Identify which cell holds the provided text, then report its (x, y) central coordinate. 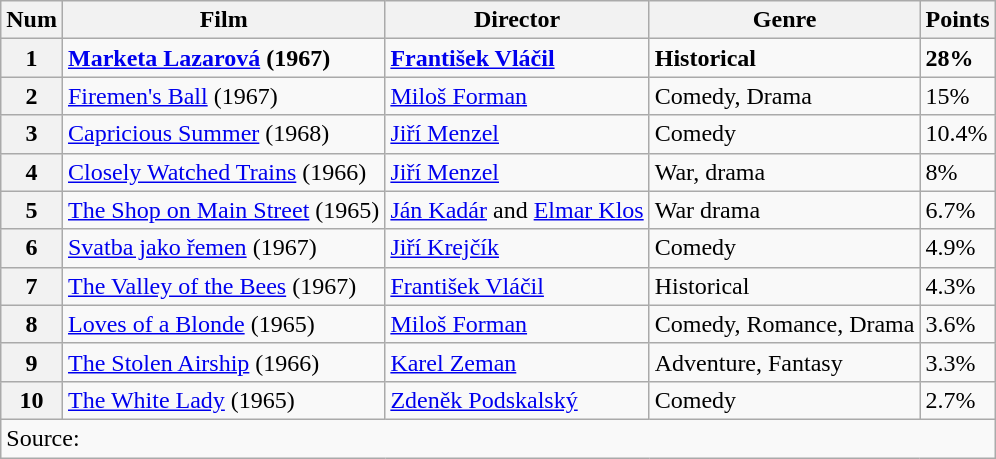
Comedy, Romance, Drama (784, 324)
4 (32, 172)
9 (32, 362)
4.9% (958, 248)
The Stolen Airship (1966) (223, 362)
Firemen's Ball (1967) (223, 96)
Loves of a Blonde (1965) (223, 324)
The Shop on Main Street (1965) (223, 210)
5 (32, 210)
Film (223, 20)
4.3% (958, 286)
Genre (784, 20)
Source: (498, 438)
6.7% (958, 210)
War, drama (784, 172)
Closely Watched Trains (1966) (223, 172)
Director (517, 20)
8 (32, 324)
3 (32, 134)
Svatba jako řemen (1967) (223, 248)
Marketa Lazarová (1967) (223, 58)
10 (32, 400)
10.4% (958, 134)
8% (958, 172)
Zdeněk Podskalský (517, 400)
Comedy, Drama (784, 96)
The White Lady (1965) (223, 400)
28% (958, 58)
Points (958, 20)
15% (958, 96)
War drama (784, 210)
Karel Zeman (517, 362)
2.7% (958, 400)
6 (32, 248)
2 (32, 96)
Jiří Krejčík (517, 248)
The Valley of the Bees (1967) (223, 286)
7 (32, 286)
1 (32, 58)
3.6% (958, 324)
Adventure, Fantasy (784, 362)
3.3% (958, 362)
Num (32, 20)
Ján Kadár and Elmar Klos (517, 210)
Capricious Summer (1968) (223, 134)
